Provide the [X, Y] coordinate of the cell's center where the given text is located.  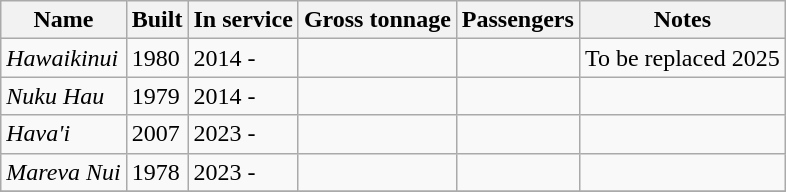
Hava'i [64, 134]
Gross tonnage [377, 20]
Passengers [518, 20]
Name [64, 20]
In service [243, 20]
1979 [157, 96]
Nuku Hau [64, 96]
2007 [157, 134]
Mareva Nui [64, 172]
Hawaikinui [64, 58]
To be replaced 2025 [682, 58]
Notes [682, 20]
1980 [157, 58]
Built [157, 20]
1978 [157, 172]
